Return [X, Y] of the center of cell containing provided text 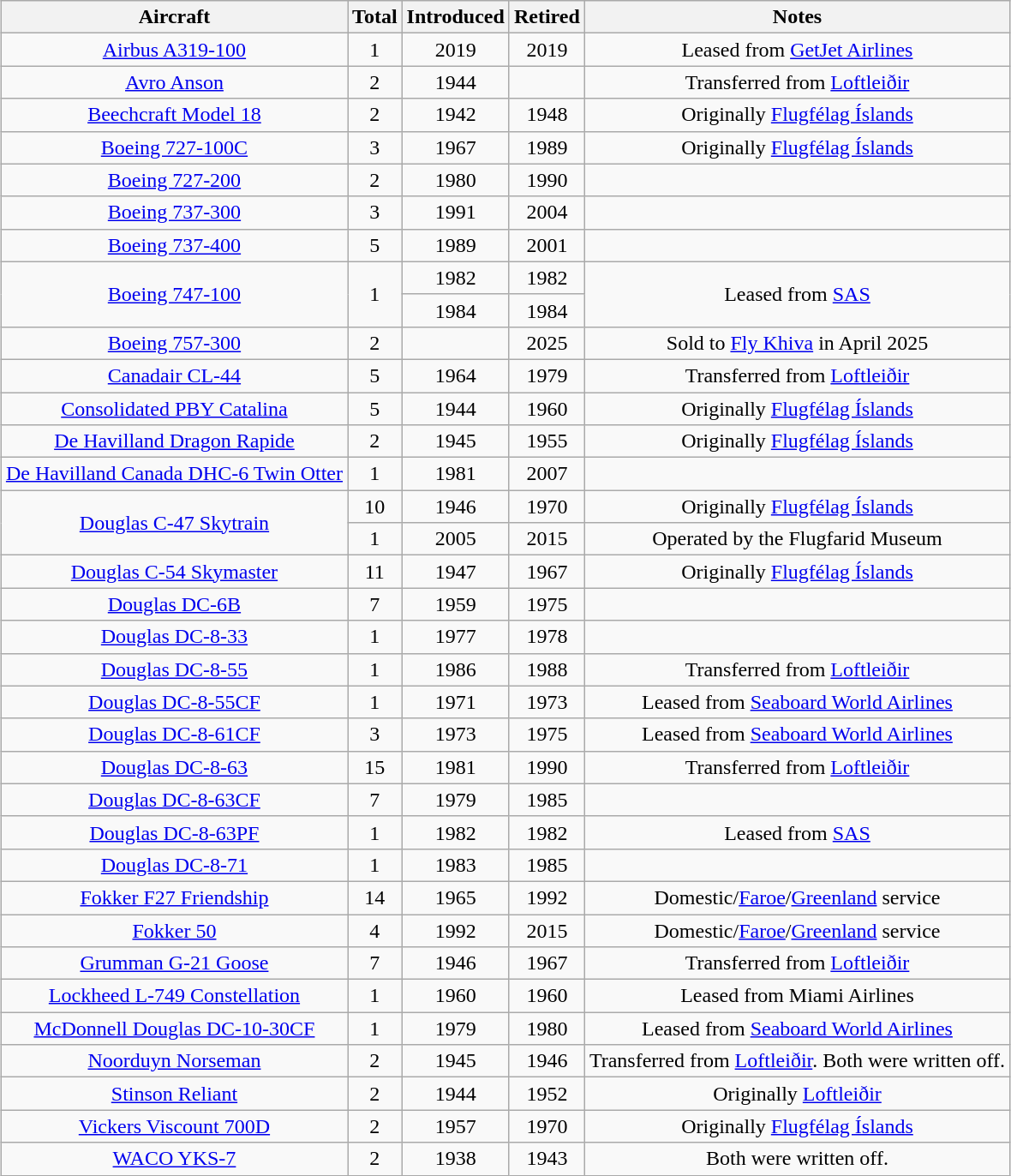
1959 [456, 604]
Boeing 737-400 [174, 245]
1947 [456, 572]
McDonnell Douglas DC-10-30CF [174, 1029]
14 [375, 897]
Operated by the Flugfarid Museum [797, 539]
1952 [547, 1094]
1986 [456, 669]
Douglas DC-8-71 [174, 865]
Leased from GetJet Airlines [797, 50]
Noorduyn Norseman [174, 1061]
Retired [547, 17]
1964 [456, 375]
Boeing 747-100 [174, 294]
Introduced [456, 17]
Leased from Miami Airlines [797, 996]
Douglas DC-6B [174, 604]
Lockheed L-749 Constellation [174, 996]
Fokker F27 Friendship [174, 897]
Avro Anson [174, 82]
Douglas DC-8-55 [174, 669]
1948 [547, 115]
Douglas DC-8-33 [174, 637]
Aircraft [174, 17]
Douglas DC-8-55CF [174, 702]
10 [375, 507]
1978 [547, 637]
De Havilland Dragon Rapide [174, 441]
Douglas C-54 Skymaster [174, 572]
1983 [456, 865]
Total [375, 17]
11 [375, 572]
2007 [547, 474]
Douglas DC-8-63PF [174, 832]
Boeing 757-300 [174, 343]
Stinson Reliant [174, 1094]
Douglas DC-8-63CF [174, 800]
1942 [456, 115]
Boeing 737-300 [174, 213]
Boeing 727-200 [174, 180]
Both were written off. [797, 1159]
2004 [547, 213]
2025 [547, 343]
15 [375, 767]
Transferred from Loftleiðir. Both were written off. [797, 1061]
1971 [456, 702]
Douglas C-47 Skytrain [174, 523]
1955 [547, 441]
1977 [456, 637]
Notes [797, 17]
4 [375, 930]
Douglas DC-8-61CF [174, 735]
Boeing 727-100C [174, 147]
Vickers Viscount 700D [174, 1126]
1938 [456, 1159]
Originally Loftleiðir [797, 1094]
Canadair CL-44 [174, 375]
WACO YKS-7 [174, 1159]
Airbus A319-100 [174, 50]
Grumman G-21 Goose [174, 963]
1965 [456, 897]
Consolidated PBY Catalina [174, 409]
Fokker 50 [174, 930]
2005 [456, 539]
Sold to Fly Khiva in April 2025 [797, 343]
Beechcraft Model 18 [174, 115]
2001 [547, 245]
Douglas DC-8-63 [174, 767]
1943 [547, 1159]
1988 [547, 669]
De Havilland Canada DHC-6 Twin Otter [174, 474]
1991 [456, 213]
1957 [456, 1126]
